From the cell containing the given text, extract its center point as [x, y] coordinate. 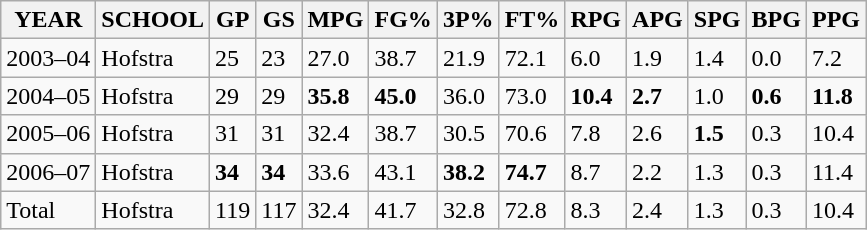
72.8 [532, 210]
41.7 [403, 210]
2.2 [658, 172]
8.3 [596, 210]
2003–04 [48, 58]
GS [279, 20]
FT% [532, 20]
36.0 [468, 96]
2.4 [658, 210]
30.5 [468, 134]
38.2 [468, 172]
74.7 [532, 172]
21.9 [468, 58]
Total [48, 210]
7.8 [596, 134]
MPG [336, 20]
33.6 [336, 172]
GP [233, 20]
11.8 [836, 96]
3P% [468, 20]
32.8 [468, 210]
0.0 [776, 58]
YEAR [48, 20]
7.2 [836, 58]
72.1 [532, 58]
1.9 [658, 58]
1.5 [717, 134]
73.0 [532, 96]
RPG [596, 20]
0.6 [776, 96]
PPG [836, 20]
1.4 [717, 58]
8.7 [596, 172]
2.7 [658, 96]
117 [279, 210]
APG [658, 20]
23 [279, 58]
BPG [776, 20]
SCHOOL [153, 20]
70.6 [532, 134]
FG% [403, 20]
6.0 [596, 58]
25 [233, 58]
SPG [717, 20]
27.0 [336, 58]
2005–06 [48, 134]
119 [233, 210]
2.6 [658, 134]
1.0 [717, 96]
11.4 [836, 172]
2006–07 [48, 172]
43.1 [403, 172]
45.0 [403, 96]
35.8 [336, 96]
2004–05 [48, 96]
